Find where the given text appears and provide that cell's center as (X, Y) coordinate. 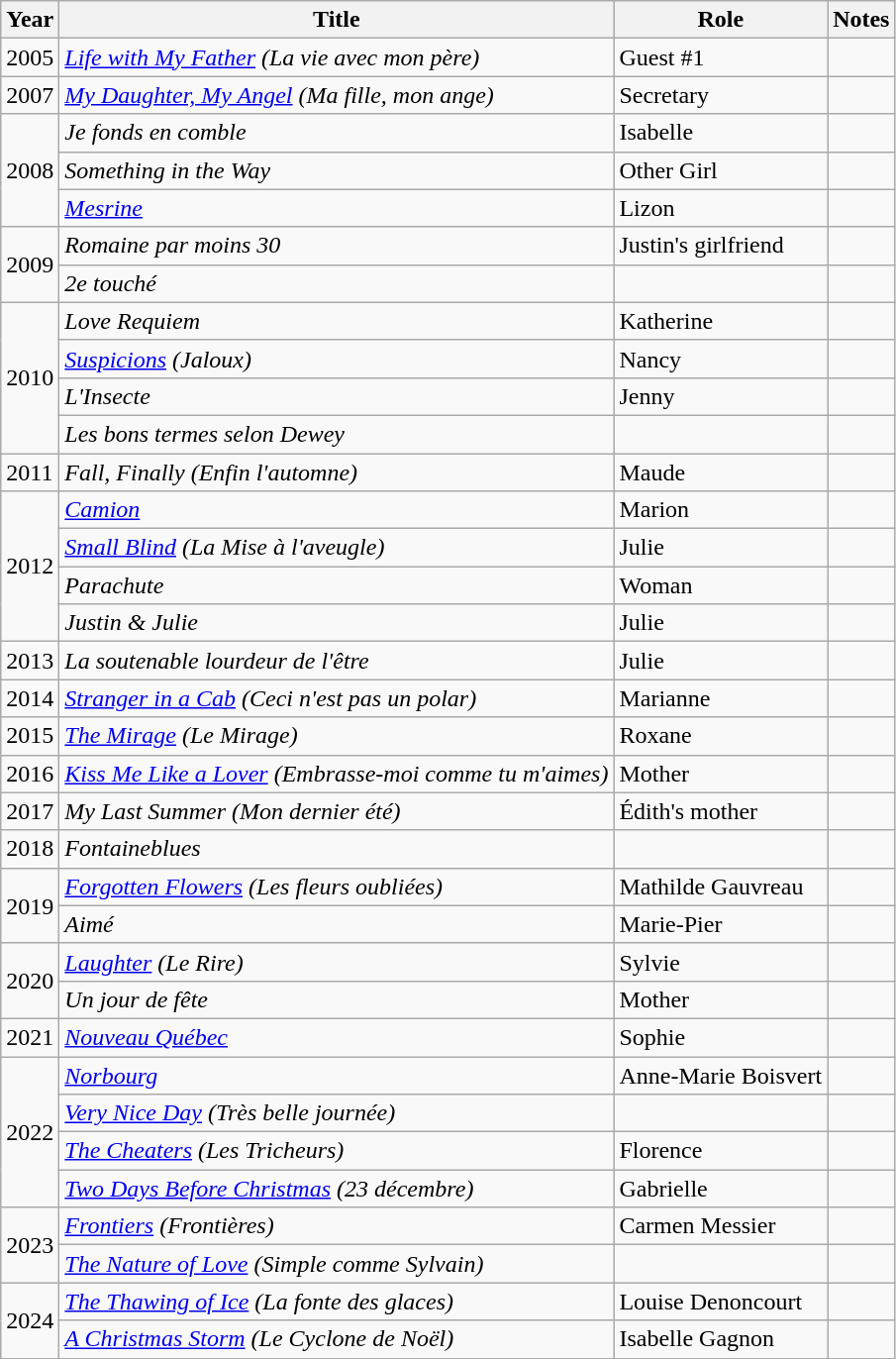
2019 (30, 905)
Love Requiem (337, 321)
Carmen Messier (721, 1226)
2011 (30, 472)
The Cheaters (Les Tricheurs) (337, 1151)
Norbourg (337, 1075)
Isabelle (721, 133)
Justin & Julie (337, 623)
Notes (861, 20)
Laughter (Le Rire) (337, 962)
Justin's girlfriend (721, 246)
Mesrine (337, 208)
2021 (30, 1037)
2022 (30, 1131)
Year (30, 20)
Marianne (721, 698)
Woman (721, 585)
Aimé (337, 924)
Marie-Pier (721, 924)
Title (337, 20)
Gabrielle (721, 1189)
Anne-Marie Boisvert (721, 1075)
Édith's mother (721, 811)
Forgotten Flowers (Les fleurs oubliées) (337, 887)
Secretary (721, 95)
Katherine (721, 321)
2010 (30, 377)
Les bons termes selon Dewey (337, 434)
2014 (30, 698)
2018 (30, 849)
2015 (30, 736)
Guest #1 (721, 57)
Jenny (721, 396)
Small Blind (La Mise à l'aveugle) (337, 548)
Louise Denoncourt (721, 1302)
2020 (30, 981)
Suspicions (Jaloux) (337, 359)
L'Insecte (337, 396)
2e touché (337, 283)
2007 (30, 95)
Florence (721, 1151)
Sylvie (721, 962)
2009 (30, 264)
My Last Summer (Mon dernier été) (337, 811)
Other Girl (721, 170)
Sophie (721, 1037)
Very Nice Day (Très belle journée) (337, 1113)
Un jour de fête (337, 999)
Roxane (721, 736)
Frontiers (Frontières) (337, 1226)
Something in the Way (337, 170)
Maude (721, 472)
Je fonds en comble (337, 133)
2012 (30, 567)
2023 (30, 1245)
The Thawing of Ice (La fonte des glaces) (337, 1302)
Nancy (721, 359)
Two Days Before Christmas (23 décembre) (337, 1189)
2013 (30, 661)
Kiss Me Like a Lover (Embrasse-moi comme tu m'aimes) (337, 774)
Fall, Finally (Enfin l'automne) (337, 472)
Isabelle Gagnon (721, 1339)
Role (721, 20)
The Mirage (Le Mirage) (337, 736)
La soutenable lourdeur de l'être (337, 661)
Camion (337, 510)
Fontaineblues (337, 849)
Marion (721, 510)
Romaine par moins 30 (337, 246)
Lizon (721, 208)
2024 (30, 1320)
2016 (30, 774)
A Christmas Storm (Le Cyclone de Noël) (337, 1339)
Stranger in a Cab (Ceci n'est pas un polar) (337, 698)
Life with My Father (La vie avec mon père) (337, 57)
2005 (30, 57)
The Nature of Love (Simple comme Sylvain) (337, 1264)
2008 (30, 170)
Mathilde Gauvreau (721, 887)
Parachute (337, 585)
Nouveau Québec (337, 1037)
2017 (30, 811)
My Daughter, My Angel (Ma fille, mon ange) (337, 95)
